Extract the (x, y) coordinate from the center of the cell holding the provided text.  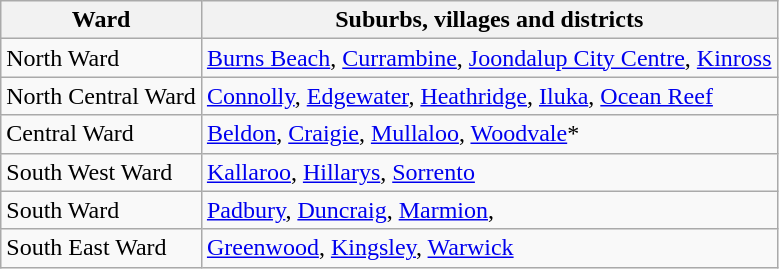
South Ward (102, 210)
Connolly, Edgewater, Heathridge, Iluka, Ocean Reef (489, 96)
Beldon, Craigie, Mullaloo, Woodvale* (489, 134)
Suburbs, villages and districts (489, 20)
Central Ward (102, 134)
Ward (102, 20)
Burns Beach, Currambine, Joondalup City Centre, Kinross (489, 58)
South West Ward (102, 172)
North Ward (102, 58)
Padbury, Duncraig, Marmion, (489, 210)
South East Ward (102, 248)
North Central Ward (102, 96)
Kallaroo, Hillarys, Sorrento (489, 172)
Greenwood, Kingsley, Warwick (489, 248)
